Find where the given text appears and provide that cell's center as [x, y] coordinate. 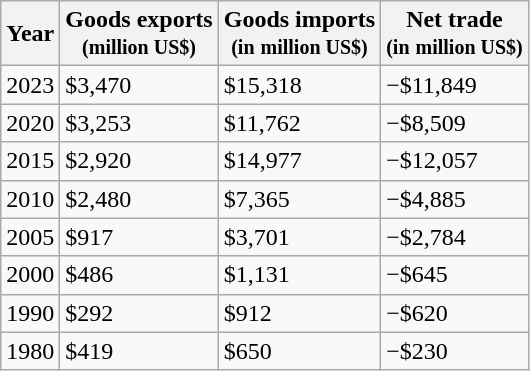
$1,131 [299, 275]
$292 [139, 313]
$486 [139, 275]
$419 [139, 351]
Net trade(in million US$) [455, 34]
2005 [30, 237]
$917 [139, 237]
Goods exports(million US$) [139, 34]
−$2,784 [455, 237]
−$12,057 [455, 161]
$3,253 [139, 123]
2020 [30, 123]
2023 [30, 85]
−$645 [455, 275]
$3,701 [299, 237]
Goods imports(in million US$) [299, 34]
1990 [30, 313]
−$11,849 [455, 85]
1980 [30, 351]
$11,762 [299, 123]
$7,365 [299, 199]
−$620 [455, 313]
$14,977 [299, 161]
$2,480 [139, 199]
2000 [30, 275]
−$4,885 [455, 199]
Year [30, 34]
2010 [30, 199]
−$230 [455, 351]
$912 [299, 313]
$15,318 [299, 85]
$3,470 [139, 85]
2015 [30, 161]
$650 [299, 351]
−$8,509 [455, 123]
$2,920 [139, 161]
